Scan for the cell matching the given text and deliver its (X, Y) coordinate at center. 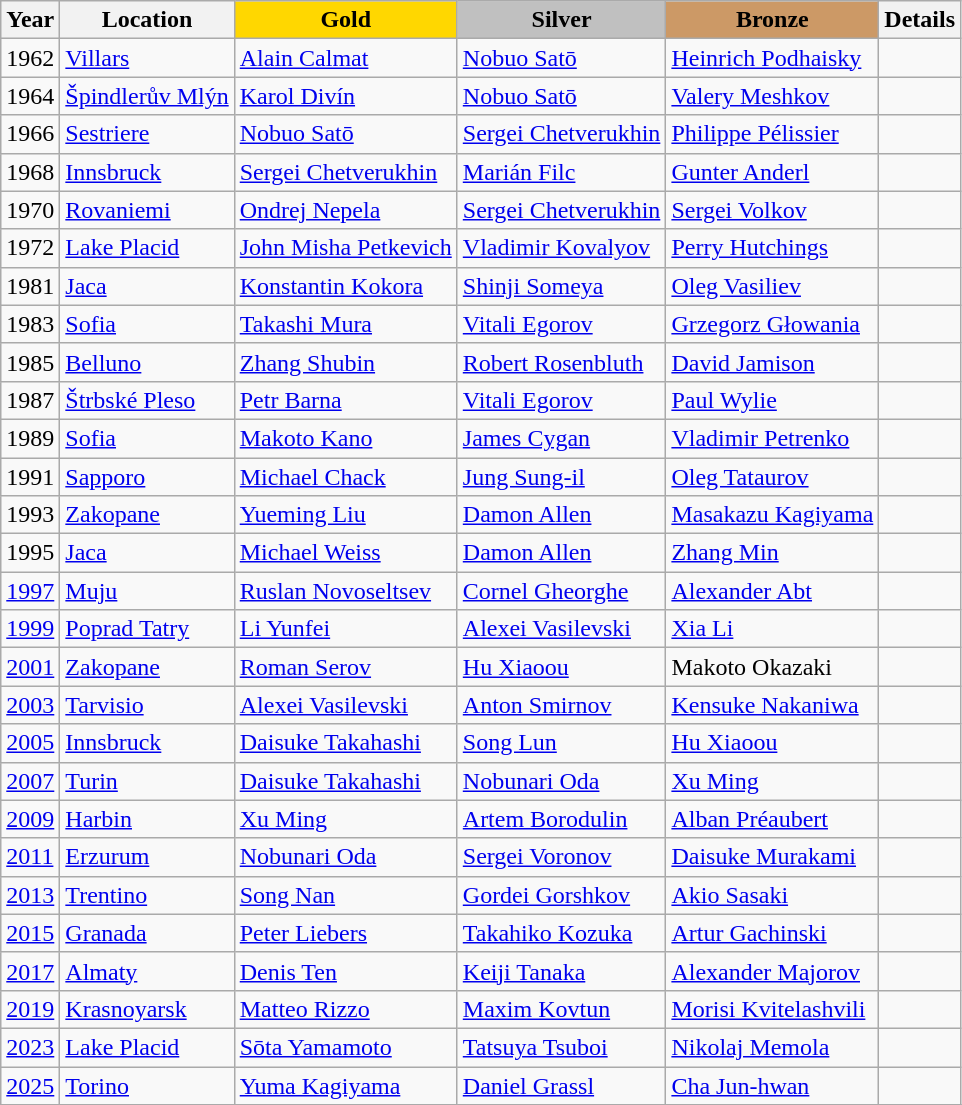
Takahiko Kozuka (562, 933)
Silver (562, 20)
1997 (30, 591)
Sapporo (147, 477)
2001 (30, 667)
Špindlerův Mlýn (147, 96)
David Jamison (772, 362)
Li Yunfei (346, 629)
Jung Sung-il (562, 477)
Denis Ten (346, 971)
Year (30, 20)
Cha Jun-hwan (772, 1085)
Erzurum (147, 857)
Muju (147, 591)
Roman Serov (346, 667)
1995 (30, 553)
Yuma Kagiyama (346, 1085)
Oleg Vasiliev (772, 286)
Zhang Shubin (346, 362)
Artem Borodulin (562, 819)
Location (147, 20)
1989 (30, 438)
Gunter Anderl (772, 172)
2019 (30, 1009)
Cornel Gheorghe (562, 591)
Belluno (147, 362)
Artur Gachinski (772, 933)
2013 (30, 895)
Yueming Liu (346, 515)
Torino (147, 1085)
Grzegorz Głowania (772, 324)
Akio Sasaki (772, 895)
Maxim Kovtun (562, 1009)
Details (920, 20)
Turin (147, 781)
2011 (30, 857)
Sōta Yamamoto (346, 1047)
Michael Weiss (346, 553)
1970 (30, 210)
Marián Filc (562, 172)
Gordei Gorshkov (562, 895)
2015 (30, 933)
Masakazu Kagiyama (772, 515)
Ruslan Novoseltsev (346, 591)
Daisuke Murakami (772, 857)
Gold (346, 20)
1983 (30, 324)
1962 (30, 58)
Poprad Tatry (147, 629)
1964 (30, 96)
Valery Meshkov (772, 96)
Song Nan (346, 895)
2009 (30, 819)
Bronze (772, 20)
Keiji Tanaka (562, 971)
Alban Préaubert (772, 819)
Sergei Volkov (772, 210)
Vladimir Kovalyov (562, 248)
Harbin (147, 819)
1981 (30, 286)
1968 (30, 172)
2025 (30, 1085)
Konstantin Kokora (346, 286)
Michael Chack (346, 477)
John Misha Petkevich (346, 248)
Morisi Kvitelashvili (772, 1009)
Takashi Mura (346, 324)
Xia Li (772, 629)
1987 (30, 400)
Štrbské Pleso (147, 400)
Sestriere (147, 134)
1991 (30, 477)
Paul Wylie (772, 400)
1993 (30, 515)
Matteo Rizzo (346, 1009)
Robert Rosenbluth (562, 362)
Shinji Someya (562, 286)
Peter Liebers (346, 933)
Tatsuya Tsuboi (562, 1047)
1966 (30, 134)
Petr Barna (346, 400)
Ondrej Nepela (346, 210)
Almaty (147, 971)
Heinrich Podhaisky (772, 58)
Song Lun (562, 743)
1985 (30, 362)
Nikolaj Memola (772, 1047)
Alexander Majorov (772, 971)
James Cygan (562, 438)
Makoto Kano (346, 438)
Makoto Okazaki (772, 667)
2007 (30, 781)
Sergei Voronov (562, 857)
1999 (30, 629)
2003 (30, 705)
2023 (30, 1047)
Vladimir Petrenko (772, 438)
Tarvisio (147, 705)
Zhang Min (772, 553)
Karol Divín (346, 96)
Trentino (147, 895)
2017 (30, 971)
Alexander Abt (772, 591)
1972 (30, 248)
Kensuke Nakaniwa (772, 705)
Oleg Tataurov (772, 477)
2005 (30, 743)
Daniel Grassl (562, 1085)
Perry Hutchings (772, 248)
Granada (147, 933)
Anton Smirnov (562, 705)
Krasnoyarsk (147, 1009)
Rovaniemi (147, 210)
Alain Calmat (346, 58)
Villars (147, 58)
Philippe Pélissier (772, 134)
